Locate the cell with the specified text and output its (X, Y) center coordinate. 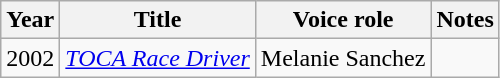
Year (30, 20)
TOCA Race Driver (158, 58)
Voice role (343, 20)
2002 (30, 58)
Title (158, 20)
Melanie Sanchez (343, 58)
Notes (465, 20)
